For the text-containing cell, return its midpoint in [X, Y] coordinate format. 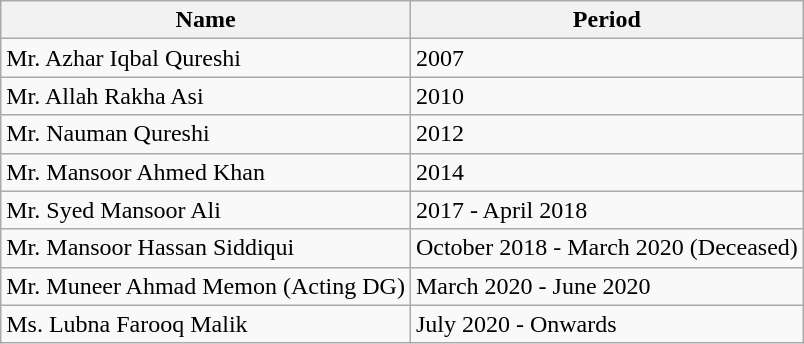
October 2018 - March 2020 (Deceased) [606, 248]
July 2020 - Onwards [606, 324]
Name [206, 20]
2010 [606, 96]
2014 [606, 172]
Mr. Muneer Ahmad Memon (Acting DG) [206, 286]
Mr. Azhar Iqbal Qureshi [206, 58]
Mr. Syed Mansoor Ali [206, 210]
2007 [606, 58]
2017 - April 2018 [606, 210]
Ms. Lubna Farooq Malik [206, 324]
Mr. Nauman Qureshi [206, 134]
March 2020 - June 2020 [606, 286]
2012 [606, 134]
Mr. Mansoor Ahmed Khan [206, 172]
Mr. Allah Rakha Asi [206, 96]
Mr. Mansoor Hassan Siddiqui [206, 248]
Period [606, 20]
